Scan for the cell matching the given text and deliver its [X, Y] coordinate at center. 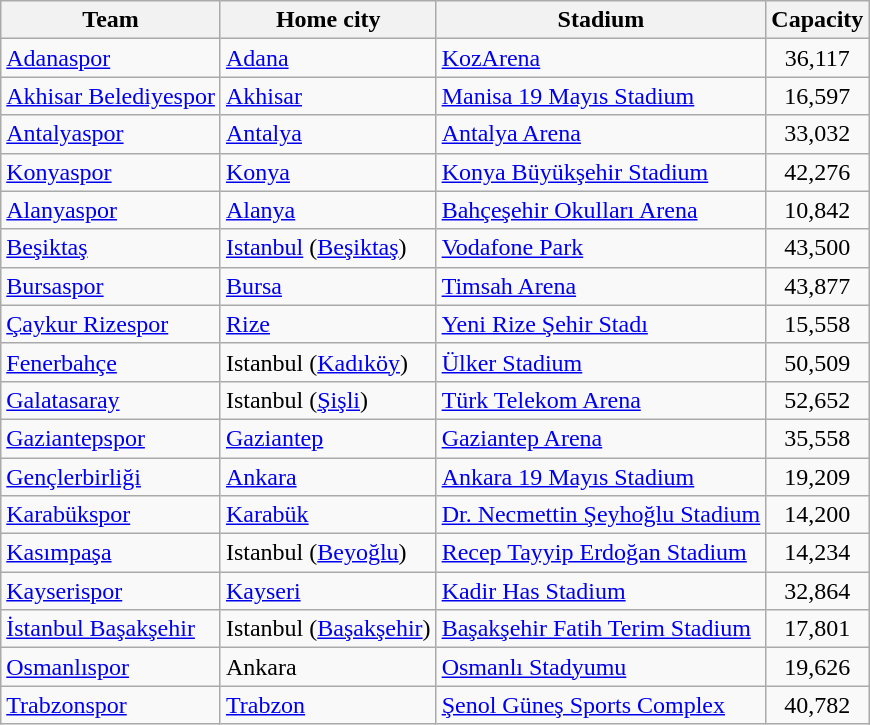
Stadium [601, 20]
Gaziantepspor [111, 438]
Konyaspor [111, 172]
Timsah Arena [601, 286]
Yeni Rize Şehir Stadı [601, 324]
19,626 [818, 667]
Istanbul (Kadıköy) [328, 362]
Rize [328, 324]
Çaykur Rizespor [111, 324]
32,864 [818, 591]
Recep Tayyip Erdoğan Stadium [601, 553]
14,234 [818, 553]
Kayserispor [111, 591]
17,801 [818, 629]
43,877 [818, 286]
10,842 [818, 210]
Beşiktaş [111, 248]
Fenerbahçe [111, 362]
Bahçeşehir Okulları Arena [601, 210]
Vodafone Park [601, 248]
Karabük [328, 515]
Antalya Arena [601, 134]
KozArena [601, 58]
Bursaspor [111, 286]
42,276 [818, 172]
Istanbul (Beyoğlu) [328, 553]
Karabükspor [111, 515]
Türk Telekom Arena [601, 400]
Dr. Necmettin Şeyhoğlu Stadium [601, 515]
Istanbul (Şişli) [328, 400]
33,032 [818, 134]
İstanbul Başakşehir [111, 629]
Manisa 19 Mayıs Stadium [601, 96]
Adanaspor [111, 58]
Ülker Stadium [601, 362]
Galatasaray [111, 400]
Ankara 19 Mayıs Stadium [601, 477]
Trabzonspor [111, 705]
Gaziantep [328, 438]
Team [111, 20]
Akhisar Belediyespor [111, 96]
Konya [328, 172]
36,117 [818, 58]
Konya Büyükşehir Stadium [601, 172]
Gaziantep Arena [601, 438]
15,558 [818, 324]
Home city [328, 20]
Şenol Güneş Sports Complex [601, 705]
Istanbul (Başakşehir) [328, 629]
Trabzon [328, 705]
Başakşehir Fatih Terim Stadium [601, 629]
35,558 [818, 438]
Alanya [328, 210]
Gençlerbirliği [111, 477]
Istanbul (Beşiktaş) [328, 248]
19,209 [818, 477]
50,509 [818, 362]
52,652 [818, 400]
Adana [328, 58]
Capacity [818, 20]
Antalya [328, 134]
40,782 [818, 705]
Kasımpaşa [111, 553]
Kayseri [328, 591]
Osmanlıspor [111, 667]
Alanyaspor [111, 210]
Osmanlı Stadyumu [601, 667]
Bursa [328, 286]
16,597 [818, 96]
Kadir Has Stadium [601, 591]
Antalyaspor [111, 134]
43,500 [818, 248]
14,200 [818, 515]
Akhisar [328, 96]
